Search for the cell housing the specified text and yield its (x, y) center coordinate. 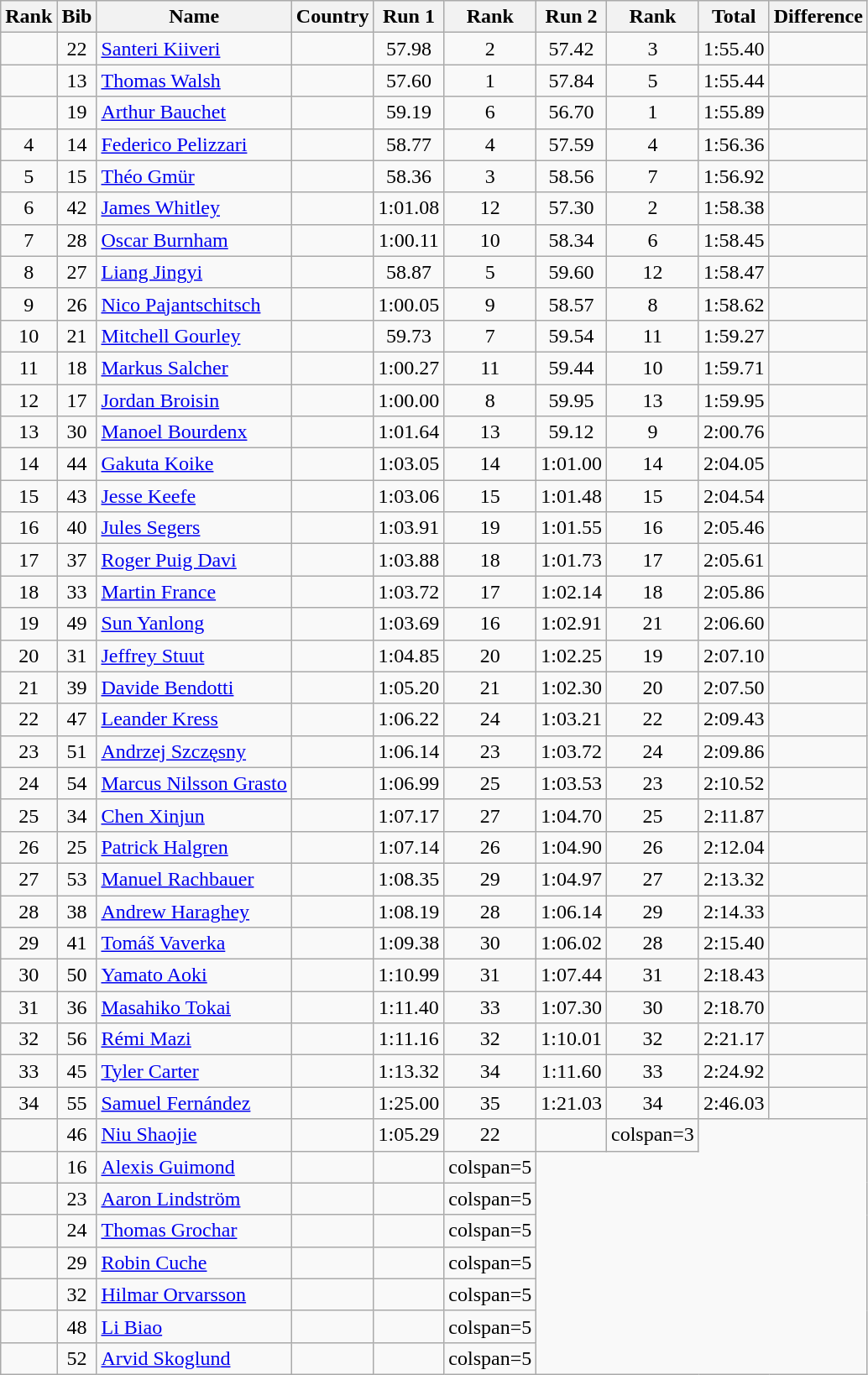
1:02.25 (572, 656)
2:11.87 (734, 815)
2:10.52 (734, 783)
54 (77, 783)
1:08.19 (409, 911)
58.56 (572, 176)
59.54 (572, 336)
2:46.03 (734, 1103)
Yamato Aoki (194, 975)
1:55.40 (734, 49)
41 (77, 944)
56 (77, 1039)
2:09.43 (734, 719)
57.60 (409, 81)
1:07.14 (409, 847)
Difference (818, 17)
2:09.86 (734, 751)
59.95 (572, 400)
1:07.30 (572, 1007)
2:21.17 (734, 1039)
Arvid Skoglund (194, 1358)
1:55.89 (734, 112)
58.34 (572, 240)
55 (77, 1103)
59.73 (409, 336)
42 (77, 208)
1:03.05 (409, 464)
1:01.55 (572, 528)
2:04.05 (734, 464)
Nico Pajantschitsch (194, 304)
1:25.00 (409, 1103)
53 (77, 879)
1:03.88 (409, 560)
1:04.90 (572, 847)
Oscar Burnham (194, 240)
Théo Gmür (194, 176)
35 (490, 1103)
Tyler Carter (194, 1071)
57.98 (409, 49)
Roger Puig Davi (194, 560)
1:58.62 (734, 304)
1:56.36 (734, 144)
1:07.44 (572, 975)
2:15.40 (734, 944)
Andrzej Szczęsny (194, 751)
Tomáš Vaverka (194, 944)
2:05.86 (734, 592)
1:08.35 (409, 879)
2:13.32 (734, 879)
Manuel Rachbauer (194, 879)
1:59.27 (734, 336)
59.12 (572, 432)
2:05.46 (734, 528)
1:06.02 (572, 944)
1:13.32 (409, 1071)
51 (77, 751)
2:07.50 (734, 687)
1:04.70 (572, 815)
Robin Cuche (194, 1263)
Jordan Broisin (194, 400)
40 (77, 528)
1:11.60 (572, 1071)
Name (194, 17)
Santeri Kiiveri (194, 49)
52 (77, 1358)
Martin France (194, 592)
59.60 (572, 272)
Mitchell Gourley (194, 336)
1:00.11 (409, 240)
58.77 (409, 144)
2:00.76 (734, 432)
Andrew Haraghey (194, 911)
Jules Segers (194, 528)
36 (77, 1007)
2:04.54 (734, 496)
1:56.92 (734, 176)
James Whitley (194, 208)
1:10.99 (409, 975)
1:11.16 (409, 1039)
Run 1 (409, 17)
1:06.22 (409, 719)
2:18.43 (734, 975)
59.19 (409, 112)
1:01.48 (572, 496)
50 (77, 975)
1:10.01 (572, 1039)
Samuel Fernández (194, 1103)
1:03.53 (572, 783)
49 (77, 624)
2:24.92 (734, 1071)
1:00.27 (409, 368)
Thomas Grochar (194, 1231)
37 (77, 560)
Bib (77, 17)
1:05.20 (409, 687)
Total (734, 17)
1:02.30 (572, 687)
1:01.08 (409, 208)
1:59.71 (734, 368)
Rémi Mazi (194, 1039)
Country (332, 17)
Masahiko Tokai (194, 1007)
1:04.97 (572, 879)
Niu Shaojie (194, 1135)
1:01.00 (572, 464)
1:55.44 (734, 81)
58.36 (409, 176)
Markus Salcher (194, 368)
1:21.03 (572, 1103)
Jeffrey Stuut (194, 656)
1:07.17 (409, 815)
Liang Jingyi (194, 272)
38 (77, 911)
56.70 (572, 112)
58.57 (572, 304)
1:58.47 (734, 272)
2:07.10 (734, 656)
1:03.21 (572, 719)
Aaron Lindström (194, 1199)
1:05.29 (409, 1135)
Gakuta Koike (194, 464)
1:02.14 (572, 592)
Alexis Guimond (194, 1167)
Thomas Walsh (194, 81)
1:58.38 (734, 208)
1:01.64 (409, 432)
43 (77, 496)
2:14.33 (734, 911)
1:00.05 (409, 304)
Federico Pelizzari (194, 144)
Hilmar Orvarsson (194, 1294)
2:12.04 (734, 847)
Patrick Halgren (194, 847)
1:09.38 (409, 944)
57.42 (572, 49)
57.84 (572, 81)
1:04.85 (409, 656)
Arthur Bauchet (194, 112)
2:18.70 (734, 1007)
1:11.40 (409, 1007)
57.30 (572, 208)
1:58.45 (734, 240)
59.44 (572, 368)
58.87 (409, 272)
colspan=3 (652, 1135)
1:01.73 (572, 560)
Jesse Keefe (194, 496)
Marcus Nilsson Grasto (194, 783)
1:03.06 (409, 496)
1:00.00 (409, 400)
44 (77, 464)
Sun Yanlong (194, 624)
1:03.91 (409, 528)
2:05.61 (734, 560)
1:03.69 (409, 624)
39 (77, 687)
Davide Bendotti (194, 687)
46 (77, 1135)
1:02.91 (572, 624)
Leander Kress (194, 719)
Li Biao (194, 1326)
48 (77, 1326)
Manoel Bourdenx (194, 432)
1:06.99 (409, 783)
57.59 (572, 144)
2:06.60 (734, 624)
47 (77, 719)
45 (77, 1071)
Run 2 (572, 17)
1:59.95 (734, 400)
Chen Xinjun (194, 815)
